Identify which cell holds the provided text, then report its (x, y) central coordinate. 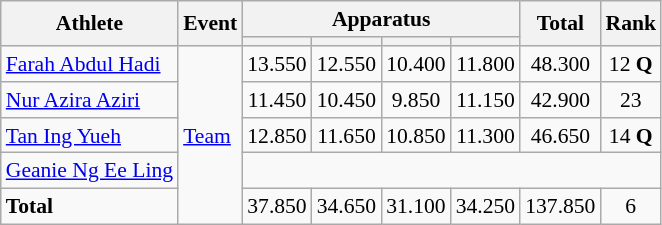
34.650 (346, 207)
Nur Azira Aziri (90, 100)
12.850 (276, 136)
Rank (630, 24)
Apparatus (381, 19)
6 (630, 207)
10.450 (346, 100)
12 Q (630, 64)
137.850 (560, 207)
11.300 (486, 136)
42.900 (560, 100)
34.250 (486, 207)
10.400 (416, 64)
31.100 (416, 207)
Athlete (90, 24)
9.850 (416, 100)
11.450 (276, 100)
Team (210, 135)
23 (630, 100)
46.650 (560, 136)
10.850 (416, 136)
12.550 (346, 64)
Geanie Ng Ee Ling (90, 171)
Event (210, 24)
37.850 (276, 207)
14 Q (630, 136)
11.150 (486, 100)
Tan Ing Yueh (90, 136)
13.550 (276, 64)
11.650 (346, 136)
Farah Abdul Hadi (90, 64)
11.800 (486, 64)
48.300 (560, 64)
